Extract the (x, y) coordinate from the center of the cell holding the provided text.  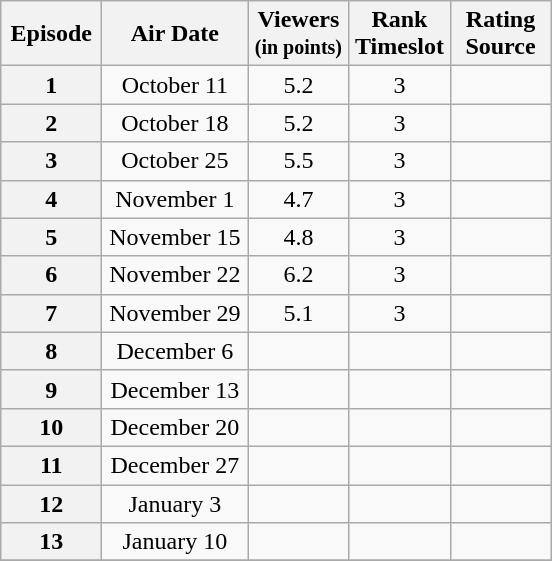
November 1 (175, 199)
December 27 (175, 465)
11 (52, 465)
December 6 (175, 351)
November 22 (175, 275)
Viewers(in points) (298, 34)
RatingSource (500, 34)
12 (52, 503)
6 (52, 275)
October 11 (175, 85)
9 (52, 389)
Air Date (175, 34)
4.8 (298, 237)
November 29 (175, 313)
October 25 (175, 161)
RankTimeslot (400, 34)
5 (52, 237)
2 (52, 123)
4 (52, 199)
10 (52, 427)
4.7 (298, 199)
Episode (52, 34)
1 (52, 85)
November 15 (175, 237)
13 (52, 542)
5.5 (298, 161)
December 13 (175, 389)
January 3 (175, 503)
January 10 (175, 542)
October 18 (175, 123)
December 20 (175, 427)
7 (52, 313)
5.1 (298, 313)
6.2 (298, 275)
8 (52, 351)
